Pinpoint the cell where the given text exists, returning its [X, Y] midpoint coordinate. 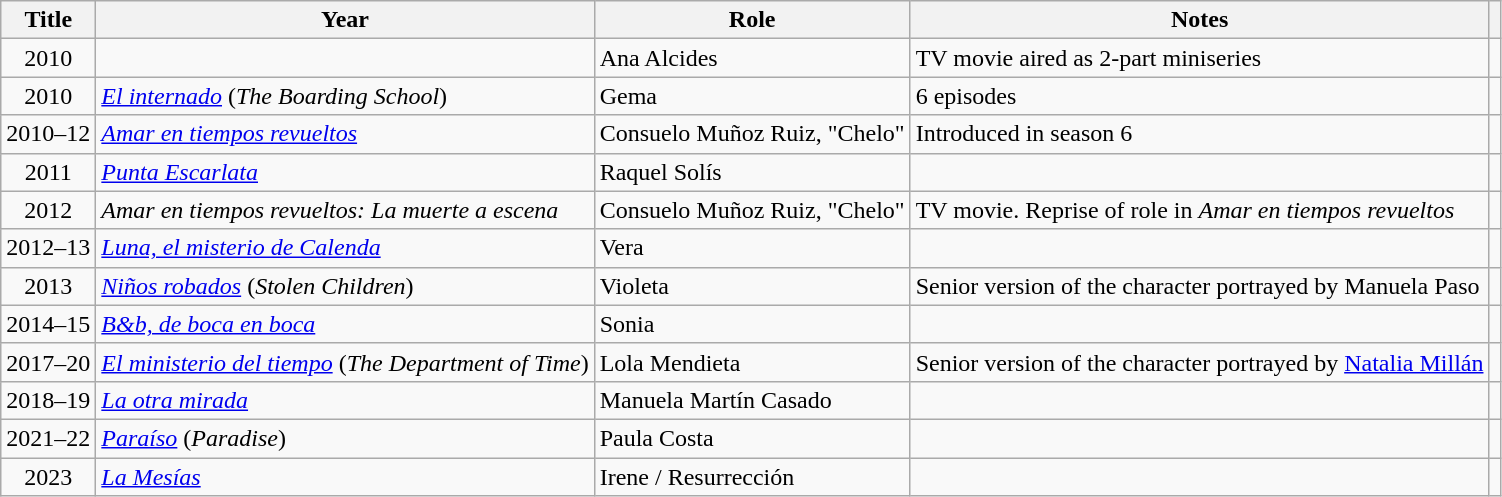
Year [345, 20]
Niños robados (Stolen Children) [345, 286]
2021–22 [48, 438]
Vera [752, 248]
Violeta [752, 286]
6 episodes [1200, 96]
2013 [48, 286]
2023 [48, 477]
Senior version of the character portrayed by Manuela Paso [1200, 286]
El ministerio del tiempo (The Department of Time) [345, 362]
Paraíso (Paradise) [345, 438]
B&b, de boca en boca [345, 324]
Amar en tiempos revueltos [345, 134]
Gema [752, 96]
TV movie aired as 2-part miniseries [1200, 58]
Manuela Martín Casado [752, 400]
2018–19 [48, 400]
Lola Mendieta [752, 362]
2014–15 [48, 324]
Title [48, 20]
Amar en tiempos revueltos: La muerte a escena [345, 210]
2012 [48, 210]
2010–12 [48, 134]
2012–13 [48, 248]
Sonia [752, 324]
El internado (The Boarding School) [345, 96]
Role [752, 20]
La otra mirada [345, 400]
Luna, el misterio de Calenda [345, 248]
Irene / Resurrección [752, 477]
Paula Costa [752, 438]
TV movie. Reprise of role in Amar en tiempos revueltos [1200, 210]
2011 [48, 172]
Introduced in season 6 [1200, 134]
Ana Alcides [752, 58]
Notes [1200, 20]
Raquel Solís [752, 172]
Punta Escarlata [345, 172]
Senior version of the character portrayed by Natalia Millán [1200, 362]
2017–20 [48, 362]
La Mesías [345, 477]
